Pinpoint the cell where the given text exists, returning its (X, Y) midpoint coordinate. 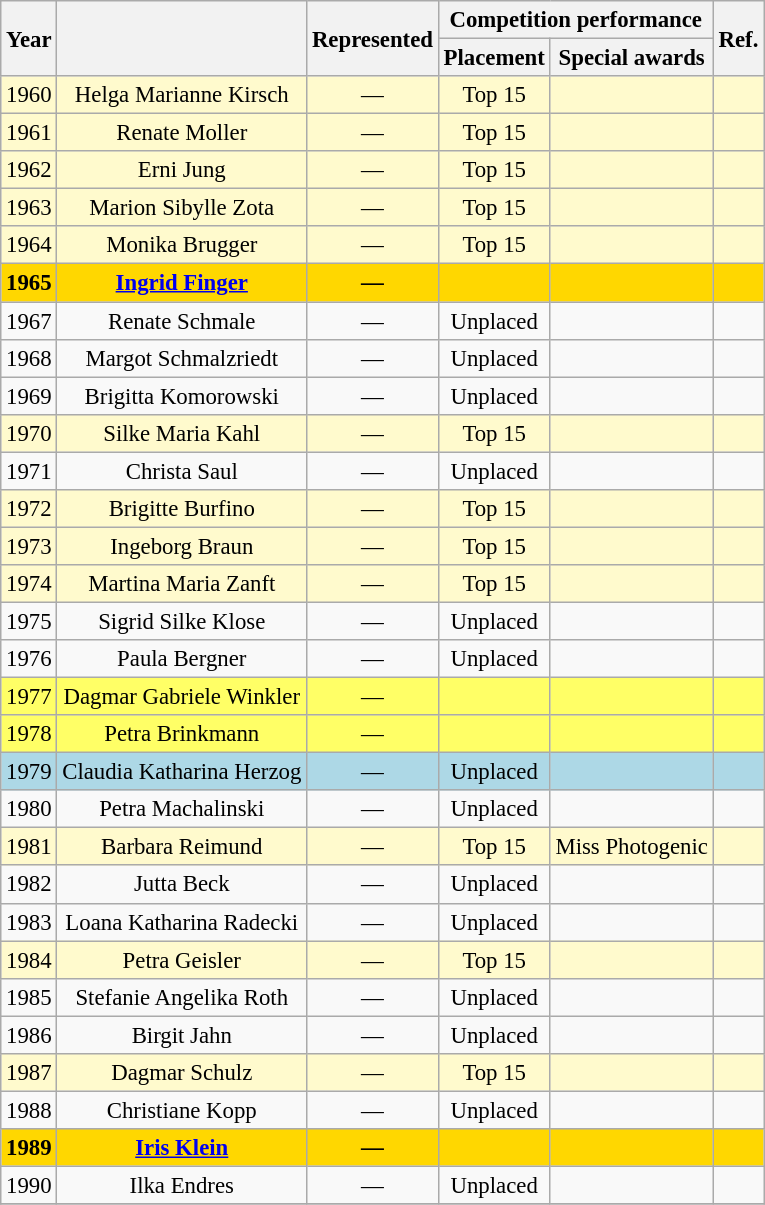
1960 (29, 95)
Jutta Beck (182, 885)
Ingeborg Braun (182, 546)
Barbara Reimund (182, 847)
Margot Schmalzriedt (182, 358)
1972 (29, 509)
1965 (29, 283)
Petra Geisler (182, 960)
Dagmar Schulz (182, 1073)
Christa Saul (182, 471)
Loana Katharina Radecki (182, 922)
1977 (29, 697)
1975 (29, 621)
1986 (29, 1035)
1990 (29, 1185)
1970 (29, 433)
1978 (29, 734)
1985 (29, 997)
Stefanie Angelika Roth (182, 997)
Petra Brinkmann (182, 734)
1963 (29, 208)
Claudia Katharina Herzog (182, 772)
Special awards (632, 58)
1983 (29, 922)
1989 (29, 1148)
1984 (29, 960)
Competition performance (576, 20)
1988 (29, 1110)
Renate Schmale (182, 321)
1969 (29, 396)
Represented (373, 38)
1981 (29, 847)
Birgit Jahn (182, 1035)
1979 (29, 772)
1980 (29, 809)
Iris Klein (182, 1148)
Year (29, 38)
Erni Jung (182, 170)
Sigrid Silke Klose (182, 621)
Christiane Kopp (182, 1110)
Helga Marianne Kirsch (182, 95)
Silke Maria Kahl (182, 433)
1964 (29, 245)
1961 (29, 133)
Ref. (738, 38)
1971 (29, 471)
1974 (29, 584)
Renate Moller (182, 133)
Brigitta Komorowski (182, 396)
Placement (494, 58)
Brigitte Burfino (182, 509)
Petra Machalinski (182, 809)
Ilka Endres (182, 1185)
1967 (29, 321)
Marion Sibylle Zota (182, 208)
Dagmar Gabriele Winkler (182, 697)
1976 (29, 659)
1968 (29, 358)
1987 (29, 1073)
Paula Bergner (182, 659)
Miss Photogenic (632, 847)
Monika Brugger (182, 245)
Martina Maria Zanft (182, 584)
1962 (29, 170)
1973 (29, 546)
1982 (29, 885)
Ingrid Finger (182, 283)
